Return the (x, y) coordinate for the center point of the cell that contains the specified text.  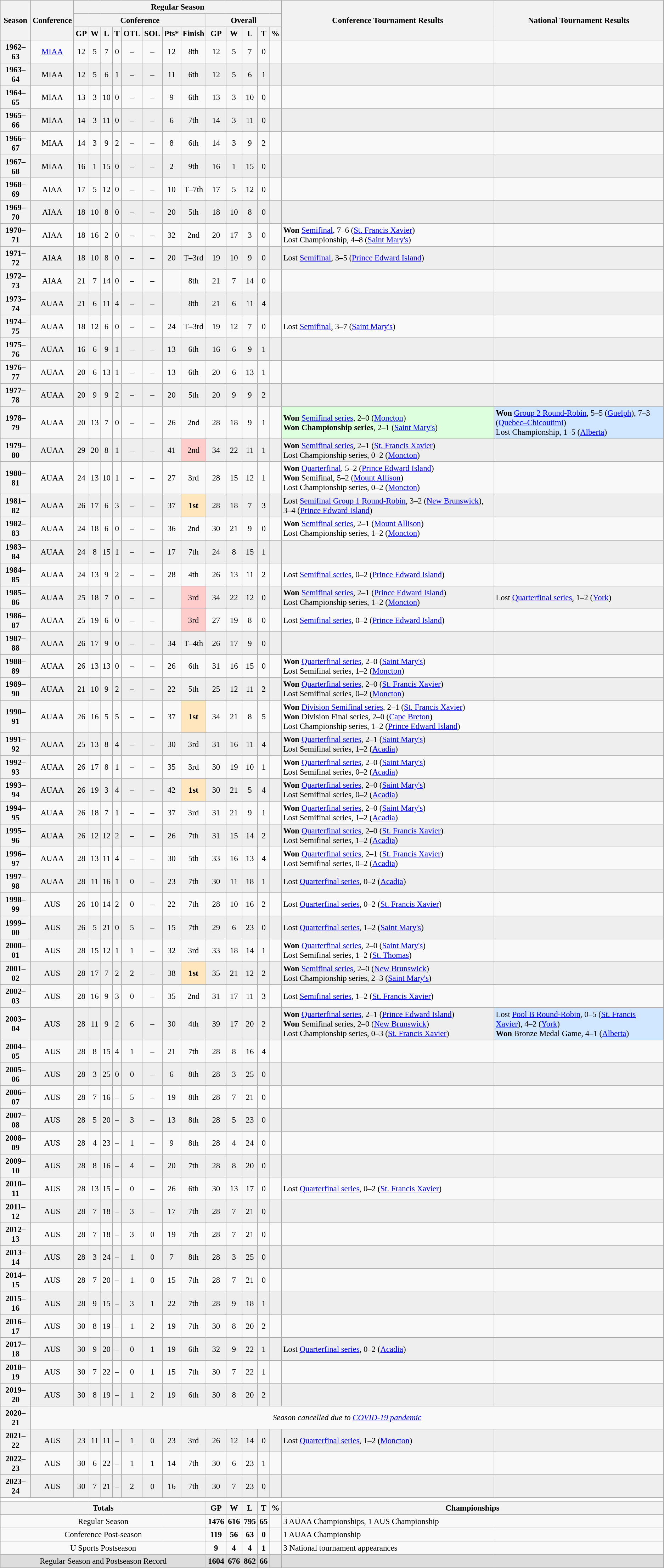
Lost Semifinal, 3–7 (Saint Mary's) (388, 327)
Lost Quarterfinal series, 1–2 (York) (579, 597)
2019–20 (16, 1395)
SOL (152, 34)
2016–17 (16, 1326)
National Tournament Results (579, 21)
1967–68 (16, 167)
T–4th (193, 644)
1976–77 (16, 372)
Won Quarterfinal series, 2–0 (Saint Mary's)Lost Semifinal series, 1–2 (Acadia) (388, 813)
Lost Pool B Round-Robin, 0–5 (St. Francis Xavier), 4–2 (York)Won Bronze Medal Game, 4–1 (Alberta) (579, 1024)
Won Semifinal series, 2–1 (St. Francis Xavier)Lost Championship series, 0–2 (Moncton) (388, 451)
1997–98 (16, 882)
Won Quarterfinal series, 2–0 (St. Francis Xavier)Lost Semifinal series, 0–2 (Moncton) (388, 689)
1983–84 (16, 551)
Totals (103, 1508)
Lost Quarterfinal series, 1–2 (Moncton) (388, 1441)
2007–08 (16, 1120)
Finish (193, 34)
U Sports Postseason (103, 1548)
3 National tournament appearances (472, 1548)
1989–90 (16, 689)
2022–23 (16, 1463)
Conference Post-season (103, 1535)
1986–87 (16, 620)
2002–03 (16, 996)
1996–97 (16, 859)
1982–83 (16, 529)
1988–89 (16, 666)
Won Quarterfinal, 5–2 (Prince Edward Island)Won Semifinal, 5–2 (Mount Allison)Lost Championship series, 0–2 (Moncton) (388, 478)
1987–88 (16, 644)
1969–70 (16, 212)
119 (216, 1535)
1990–91 (16, 716)
2010–11 (16, 1188)
2000–01 (16, 950)
2004–05 (16, 1052)
1970–71 (16, 235)
795 (250, 1522)
1984–85 (16, 575)
2015–16 (16, 1303)
2003–04 (16, 1024)
2011–12 (16, 1212)
2020–21 (16, 1417)
1974–75 (16, 327)
2009–10 (16, 1166)
1964–65 (16, 98)
2018–19 (16, 1372)
1993–94 (16, 790)
2008–09 (16, 1143)
Won Quarterfinal series, 2–1 (St. Francis Xavier)Lost Semifinal series, 0–2 (Acadia) (388, 859)
Won Quarterfinal series, 2–1 (Saint Mary's)Lost Semifinal series, 1–2 (Acadia) (388, 744)
56 (234, 1535)
1971–72 (16, 258)
1966–67 (16, 143)
63 (250, 1535)
1962–63 (16, 52)
41 (171, 451)
1968–69 (16, 189)
2005–06 (16, 1074)
Conference Tournament Results (388, 21)
9th (193, 167)
Lost Semifinal, 3–5 (Prince Edward Island) (388, 258)
T–7th (193, 189)
1979–80 (16, 451)
1985–86 (16, 597)
Championships (472, 1508)
1476 (216, 1522)
2021–22 (16, 1441)
1972–73 (16, 281)
1 AUAA Championship (472, 1535)
Lost Semifinal Group 1 Round-Robin, 3–2 (New Brunswick), 3–4 (Prince Edward Island) (388, 506)
1994–95 (16, 813)
616 (234, 1522)
Lost Quarterfinal series, 1–2 (Saint Mary's) (388, 928)
Won Quarterfinal series, 2–0 (St. Francis Xavier)Lost Semifinal series, 1–2 (Acadia) (388, 836)
36 (171, 529)
1980–81 (16, 478)
Won Semifinal series, 2–0 (Moncton)Won Championship series, 2–1 (Saint Mary's) (388, 423)
1975–76 (16, 349)
2014–15 (16, 1281)
2001–02 (16, 973)
1978–79 (16, 423)
2013–14 (16, 1257)
2006–07 (16, 1097)
2012–13 (16, 1235)
3 AUAA Championships, 1 AUS Championship (472, 1522)
OTL (132, 34)
Pts* (171, 34)
1998–99 (16, 904)
1995–96 (16, 836)
39 (216, 1024)
Won Semifinal series, 2–1 (Prince Edward Island)Lost Championship series, 1–2 (Moncton) (388, 597)
Won Quarterfinal series, 2–0 (Saint Mary's)Lost Semifinal series, 1–2 (St. Thomas) (388, 950)
Lost Semifinal series, 1–2 (St. Francis Xavier) (388, 996)
38 (171, 973)
1991–92 (16, 744)
Season (16, 21)
Won Quarterfinal series, 2–1 (Prince Edward Island)Won Semifinal series, 2–0 (New Brunswick)Lost Championship series, 0–3 (St. Francis Xavier) (388, 1024)
Won Quarterfinal series, 2–0 (Saint Mary's)Lost Semifinal series, 1–2 (Moncton) (388, 666)
1977–78 (16, 395)
1973–74 (16, 303)
Season cancelled due to COVID-19 pandemic (347, 1417)
Won Semifinal, 7–6 (St. Francis Xavier)Lost Championship, 4–8 (Saint Mary's) (388, 235)
Won Group 2 Round-Robin, 5–5 (Guelph), 7–3 (Quebec–Chicoutimi)Lost Championship, 1–5 (Alberta) (579, 423)
65 (264, 1522)
1999–00 (16, 928)
2017–18 (16, 1349)
Won Semifinal series, 2–1 (Mount Allison)Lost Championship series, 1–2 (Moncton) (388, 529)
42 (171, 790)
1981–82 (16, 506)
1965–66 (16, 120)
Won Semifinal series, 2–0 (New Brunswick)Lost Championship series, 2–3 (Saint Mary's) (388, 973)
1992–93 (16, 768)
1963–64 (16, 74)
2023–24 (16, 1486)
Overall (244, 21)
